Determine the [x, y] coordinate at the center of the cell enclosing the given text.  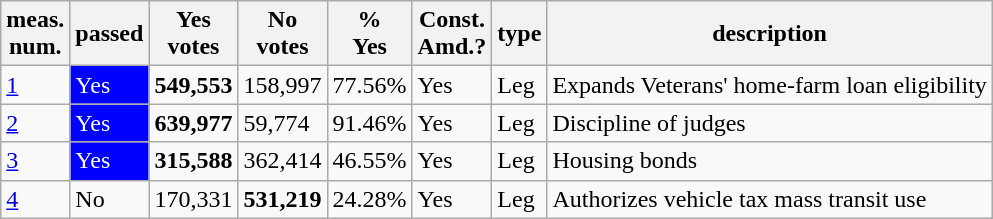
description [770, 34]
passed [110, 34]
Discipline of judges [770, 123]
91.46% [370, 123]
3 [36, 161]
315,588 [194, 161]
No [110, 199]
46.55% [370, 161]
639,977 [194, 123]
77.56% [370, 85]
Expands Veterans' home-farm loan eligibility [770, 85]
Housing bonds [770, 161]
1 [36, 85]
549,553 [194, 85]
Yesvotes [194, 34]
2 [36, 123]
%Yes [370, 34]
4 [36, 199]
meas.num. [36, 34]
59,774 [282, 123]
362,414 [282, 161]
type [520, 34]
Const.Amd.? [452, 34]
531,219 [282, 199]
24.28% [370, 199]
170,331 [194, 199]
Novotes [282, 34]
Authorizes vehicle tax mass transit use [770, 199]
158,997 [282, 85]
